Find where the given text appears and provide that cell's center as (x, y) coordinate. 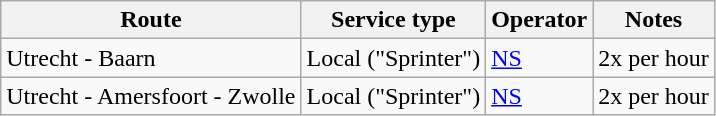
Utrecht - Amersfoort - Zwolle (151, 96)
Service type (394, 20)
Route (151, 20)
Operator (540, 20)
Notes (654, 20)
Utrecht - Baarn (151, 58)
